Provide the (x, y) coordinate of the cell's center where the given text is located.  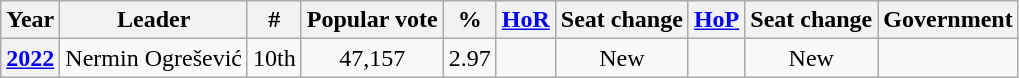
% (470, 20)
HoR (526, 20)
HoP (716, 20)
Popular vote (372, 20)
# (274, 20)
2022 (30, 58)
47,157 (372, 58)
Nermin Ogrešević (154, 58)
Leader (154, 20)
Year (30, 20)
10th (274, 58)
Government (948, 20)
2.97 (470, 58)
